Output the (X, Y) coordinate of the center of the cell containing the given text.  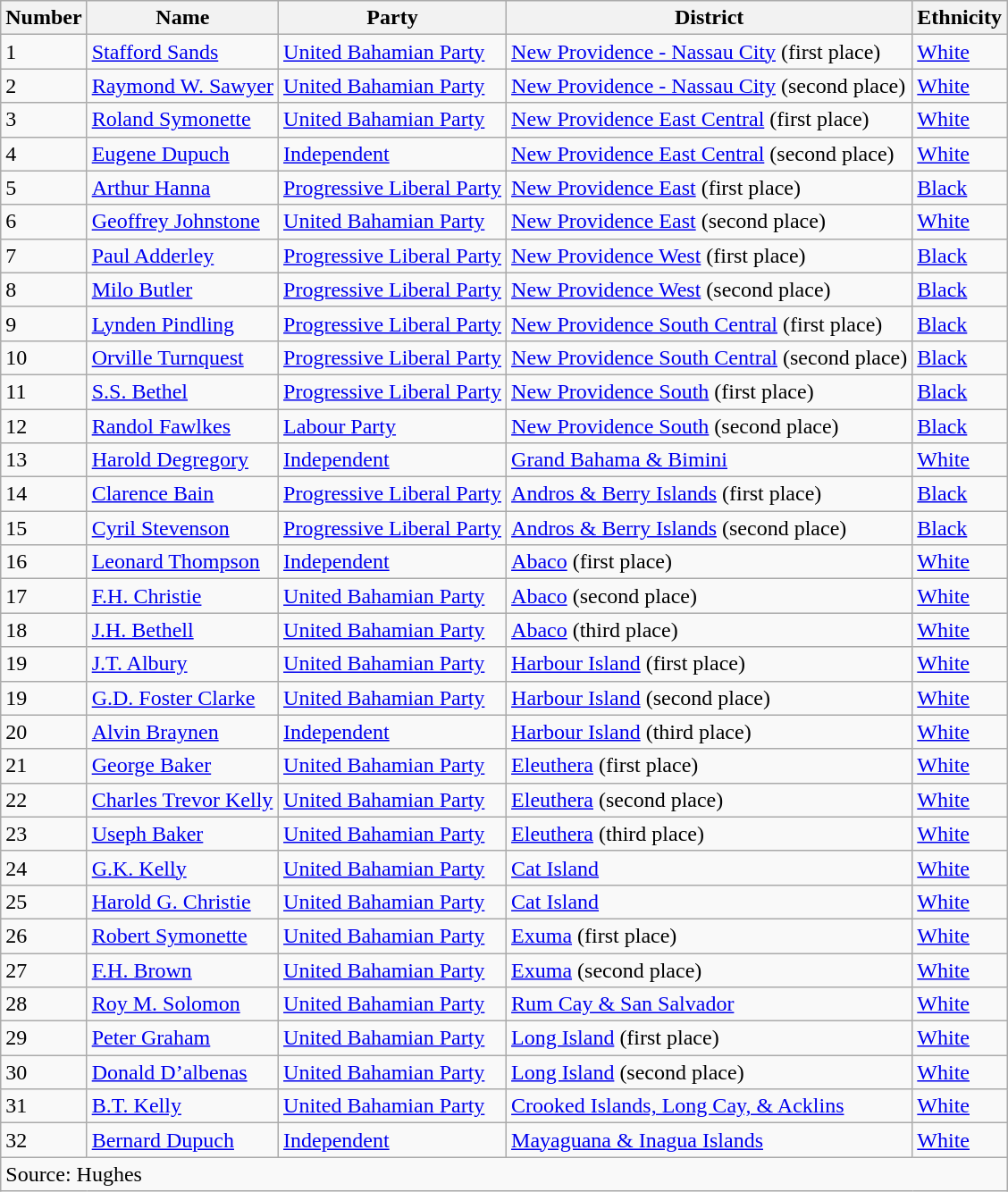
Harold Degregory (182, 460)
20 (44, 732)
Exuma (first place) (710, 936)
23 (44, 834)
New Providence - Nassau City (first place) (710, 52)
25 (44, 902)
J.T. Albury (182, 664)
New Providence South Central (first place) (710, 323)
14 (44, 494)
24 (44, 868)
Abaco (second place) (710, 596)
Orville Turnquest (182, 357)
4 (44, 154)
Rum Cay & San Salvador (710, 1004)
5 (44, 188)
9 (44, 323)
New Providence East Central (first place) (710, 120)
Charles Trevor Kelly (182, 800)
Harbour Island (third place) (710, 732)
Andros & Berry Islands (second place) (710, 528)
26 (44, 936)
16 (44, 562)
13 (44, 460)
New Providence South (first place) (710, 391)
G.D. Foster Clarke (182, 698)
2 (44, 86)
Robert Symonette (182, 936)
Andros & Berry Islands (first place) (710, 494)
New Providence West (second place) (710, 290)
Lynden Pindling (182, 323)
Eleuthera (first place) (710, 766)
Alvin Braynen (182, 732)
6 (44, 222)
Crooked Islands, Long Cay, & Acklins (710, 1106)
B.T. Kelly (182, 1106)
Useph Baker (182, 834)
17 (44, 596)
Paul Adderley (182, 256)
New Providence East (second place) (710, 222)
Geoffrey Johnstone (182, 222)
30 (44, 1072)
7 (44, 256)
New Providence West (first place) (710, 256)
Donald D’albenas (182, 1072)
31 (44, 1106)
32 (44, 1140)
18 (44, 630)
Leonard Thompson (182, 562)
Source: Hughes (504, 1174)
Long Island (second place) (710, 1072)
F.H. Christie (182, 596)
Roland Symonette (182, 120)
J.H. Bethell (182, 630)
1 (44, 52)
Raymond W. Sawyer (182, 86)
Eleuthera (third place) (710, 834)
Eugene Dupuch (182, 154)
District (710, 18)
Harold G. Christie (182, 902)
Ethnicity (960, 18)
12 (44, 426)
New Providence South (second place) (710, 426)
Abaco (third place) (710, 630)
3 (44, 120)
New Providence East (first place) (710, 188)
28 (44, 1004)
22 (44, 800)
S.S. Bethel (182, 391)
Labour Party (393, 426)
Long Island (first place) (710, 1038)
G.K. Kelly (182, 868)
Number (44, 18)
15 (44, 528)
27 (44, 970)
F.H. Brown (182, 970)
Peter Graham (182, 1038)
New Providence - Nassau City (second place) (710, 86)
Harbour Island (first place) (710, 664)
George Baker (182, 766)
New Providence South Central (second place) (710, 357)
Exuma (second place) (710, 970)
Milo Butler (182, 290)
Mayaguana & Inagua Islands (710, 1140)
21 (44, 766)
Abaco (first place) (710, 562)
Stafford Sands (182, 52)
Eleuthera (second place) (710, 800)
Grand Bahama & Bimini (710, 460)
29 (44, 1038)
Name (182, 18)
11 (44, 391)
10 (44, 357)
Roy M. Solomon (182, 1004)
Bernard Dupuch (182, 1140)
Harbour Island (second place) (710, 698)
Party (393, 18)
Arthur Hanna (182, 188)
8 (44, 290)
Clarence Bain (182, 494)
Randol Fawlkes (182, 426)
Cyril Stevenson (182, 528)
New Providence East Central (second place) (710, 154)
